Determine the (X, Y) coordinate at the center of the cell enclosing the given text.  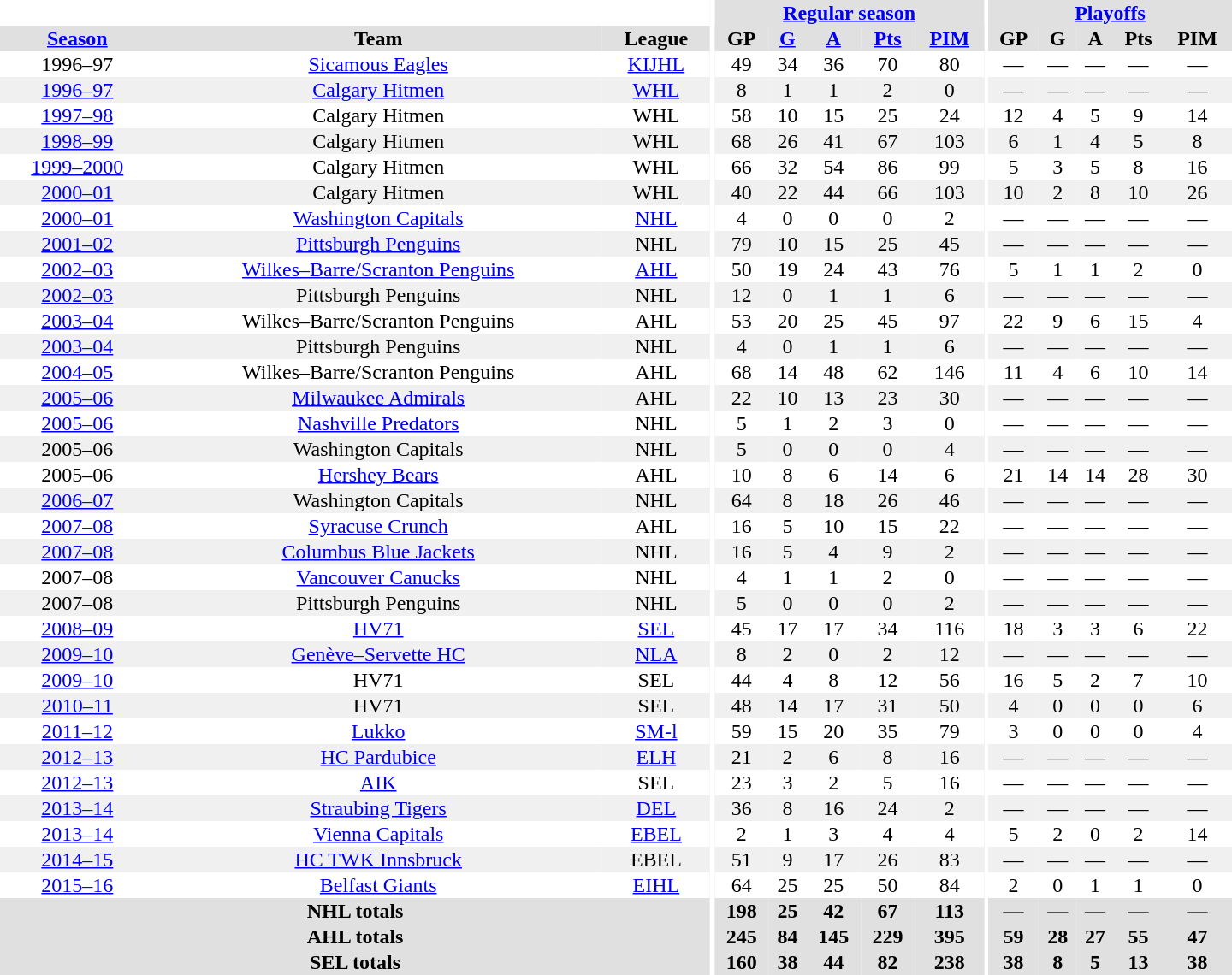
56 (950, 680)
43 (888, 269)
AHL totals (355, 937)
49 (741, 64)
Regular season (849, 13)
Nashville Predators (378, 423)
82 (888, 962)
7 (1138, 680)
Team (378, 38)
2008–09 (77, 629)
Columbus Blue Jackets (378, 552)
42 (833, 911)
198 (741, 911)
Season (77, 38)
11 (1013, 372)
99 (950, 167)
AIK (378, 783)
47 (1198, 937)
160 (741, 962)
1999–2000 (77, 167)
40 (741, 192)
Vienna Capitals (378, 834)
2001–02 (77, 244)
62 (888, 372)
32 (787, 167)
2006–07 (77, 500)
League (656, 38)
ELH (656, 757)
NHL totals (355, 911)
2004–05 (77, 372)
55 (1138, 937)
Playoffs (1111, 13)
113 (950, 911)
35 (888, 731)
27 (1095, 937)
83 (950, 860)
HC TWK Innsbruck (378, 860)
31 (888, 706)
Milwaukee Admirals (378, 398)
DEL (656, 808)
Genève–Servette HC (378, 654)
116 (950, 629)
97 (950, 321)
41 (833, 141)
58 (741, 115)
2015–16 (77, 885)
51 (741, 860)
Syracuse Crunch (378, 526)
SEL totals (355, 962)
54 (833, 167)
238 (950, 962)
19 (787, 269)
46 (950, 500)
KIJHL (656, 64)
86 (888, 167)
1997–98 (77, 115)
EIHL (656, 885)
145 (833, 937)
2010–11 (77, 706)
Hershey Bears (378, 475)
80 (950, 64)
229 (888, 937)
2011–12 (77, 731)
Sicamous Eagles (378, 64)
HC Pardubice (378, 757)
245 (741, 937)
NLA (656, 654)
70 (888, 64)
146 (950, 372)
2014–15 (77, 860)
395 (950, 937)
SM-l (656, 731)
Vancouver Canucks (378, 577)
76 (950, 269)
1998–99 (77, 141)
Straubing Tigers (378, 808)
Lukko (378, 731)
53 (741, 321)
Belfast Giants (378, 885)
